Search for the cell housing the specified text and yield its [x, y] center coordinate. 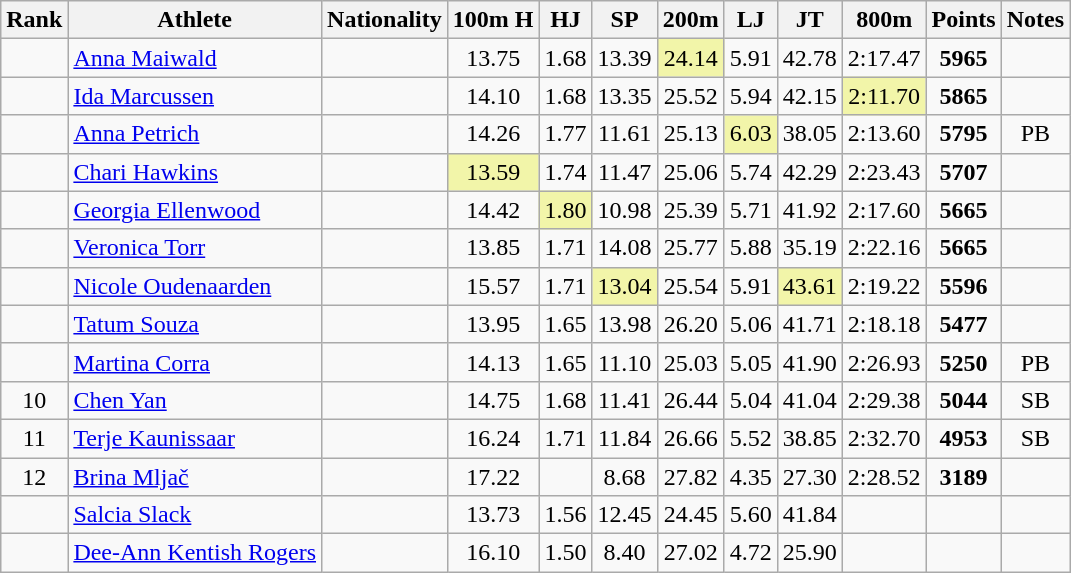
11.41 [624, 400]
2:28.52 [884, 477]
35.19 [810, 248]
41.71 [810, 324]
24.45 [690, 515]
200m [690, 20]
Martina Corra [195, 362]
Nicole Oudenaarden [195, 286]
26.44 [690, 400]
2:22.16 [884, 248]
2:32.70 [884, 438]
5707 [964, 172]
JT [810, 20]
2:26.93 [884, 362]
10 [34, 400]
14.08 [624, 248]
42.78 [810, 58]
5.52 [750, 438]
42.15 [810, 96]
25.52 [690, 96]
Points [964, 20]
5044 [964, 400]
5.88 [750, 248]
14.26 [493, 134]
24.14 [690, 58]
2:13.60 [884, 134]
26.66 [690, 438]
13.35 [624, 96]
5795 [964, 134]
LJ [750, 20]
15.57 [493, 286]
17.22 [493, 477]
1.77 [566, 134]
5250 [964, 362]
12.45 [624, 515]
6.03 [750, 134]
10.98 [624, 210]
Chen Yan [195, 400]
4953 [964, 438]
38.85 [810, 438]
12 [34, 477]
Athlete [195, 20]
Chari Hawkins [195, 172]
11 [34, 438]
14.10 [493, 96]
27.82 [690, 477]
25.13 [690, 134]
5.06 [750, 324]
Anna Petrich [195, 134]
5.60 [750, 515]
2:11.70 [884, 96]
13.04 [624, 286]
Anna Maiwald [195, 58]
5.71 [750, 210]
Salcia Slack [195, 515]
1.74 [566, 172]
25.90 [810, 553]
26.20 [690, 324]
38.05 [810, 134]
16.10 [493, 553]
13.39 [624, 58]
13.59 [493, 172]
1.80 [566, 210]
2:18.18 [884, 324]
5965 [964, 58]
4.35 [750, 477]
5865 [964, 96]
41.04 [810, 400]
Ida Marcussen [195, 96]
11.10 [624, 362]
8.68 [624, 477]
25.39 [690, 210]
Dee-Ann Kentish Rogers [195, 553]
27.30 [810, 477]
Terje Kaunissaar [195, 438]
1.50 [566, 553]
100m H [493, 20]
2:17.47 [884, 58]
13.73 [493, 515]
11.47 [624, 172]
1.56 [566, 515]
25.03 [690, 362]
4.72 [750, 553]
2:19.22 [884, 286]
SP [624, 20]
14.75 [493, 400]
5.04 [750, 400]
41.92 [810, 210]
42.29 [810, 172]
5477 [964, 324]
25.77 [690, 248]
Rank [34, 20]
14.13 [493, 362]
Veronica Torr [195, 248]
5.94 [750, 96]
41.84 [810, 515]
2:29.38 [884, 400]
5596 [964, 286]
Tatum Souza [195, 324]
25.06 [690, 172]
Brina Mljač [195, 477]
8.40 [624, 553]
Georgia Ellenwood [195, 210]
HJ [566, 20]
13.85 [493, 248]
16.24 [493, 438]
2:17.60 [884, 210]
14.42 [493, 210]
3189 [964, 477]
800m [884, 20]
13.75 [493, 58]
5.74 [750, 172]
27.02 [690, 553]
Notes [1035, 20]
11.84 [624, 438]
25.54 [690, 286]
43.61 [810, 286]
13.95 [493, 324]
Nationality [385, 20]
11.61 [624, 134]
2:23.43 [884, 172]
13.98 [624, 324]
5.05 [750, 362]
41.90 [810, 362]
